Search for the cell housing the specified text and yield its [x, y] center coordinate. 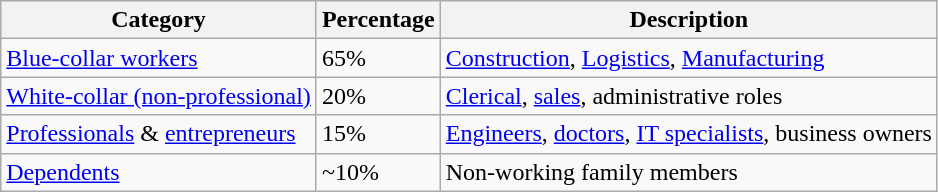
Description [688, 20]
Clerical, sales, administrative roles [688, 96]
Blue-collar workers [159, 58]
15% [378, 134]
Professionals & entrepreneurs [159, 134]
20% [378, 96]
Percentage [378, 20]
Non-working family members [688, 172]
Category [159, 20]
~10% [378, 172]
Construction, Logistics, Manufacturing [688, 58]
Dependents [159, 172]
Engineers, doctors, IT specialists, business owners [688, 134]
65% [378, 58]
White-collar (non-professional) [159, 96]
